Detect which cell encompasses the target text, then output its [x, y] center coordinate. 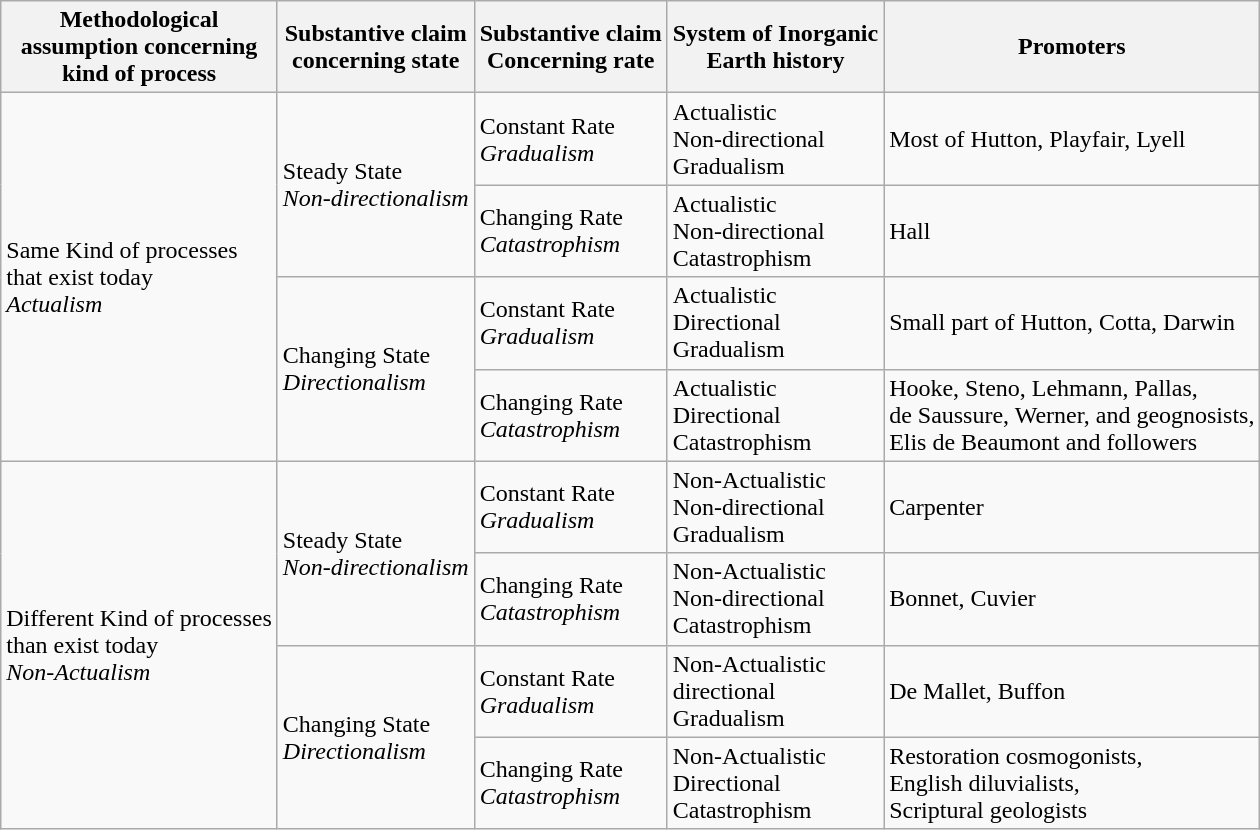
ActualisticDirectionalGradualism [775, 323]
Carpenter [1072, 507]
Most of Hutton, Playfair, Lyell [1072, 139]
Methodologicalassumption concerningkind of process [140, 47]
Non-ActualisticNon-directionalGradualism [775, 507]
ActualisticDirectionalCatastrophism [775, 415]
ActualisticNon-directionalGradualism [775, 139]
Restoration cosmogonists,English diluvialists,Scriptural geologists [1072, 783]
Non-ActualisticDirectionalCatastrophism [775, 783]
Non-ActualisticNon-directionalCatastrophism [775, 599]
Small part of Hutton, Cotta, Darwin [1072, 323]
Hall [1072, 231]
Different Kind of processesthan exist todayNon-Actualism [140, 645]
ActualisticNon-directionalCatastrophism [775, 231]
Substantive claimconcerning state [376, 47]
System of InorganicEarth history [775, 47]
De Mallet, Buffon [1072, 691]
Same Kind of processesthat exist todayActualism [140, 277]
Bonnet, Cuvier [1072, 599]
Non-ActualisticdirectionalGradualism [775, 691]
Substantive claimConcerning rate [570, 47]
Hooke, Steno, Lehmann, Pallas,de Saussure, Werner, and geognosists,Elis de Beaumont and followers [1072, 415]
Promoters [1072, 47]
